Capture the cell that displays the provided text and extract its (x, y) central coordinate. 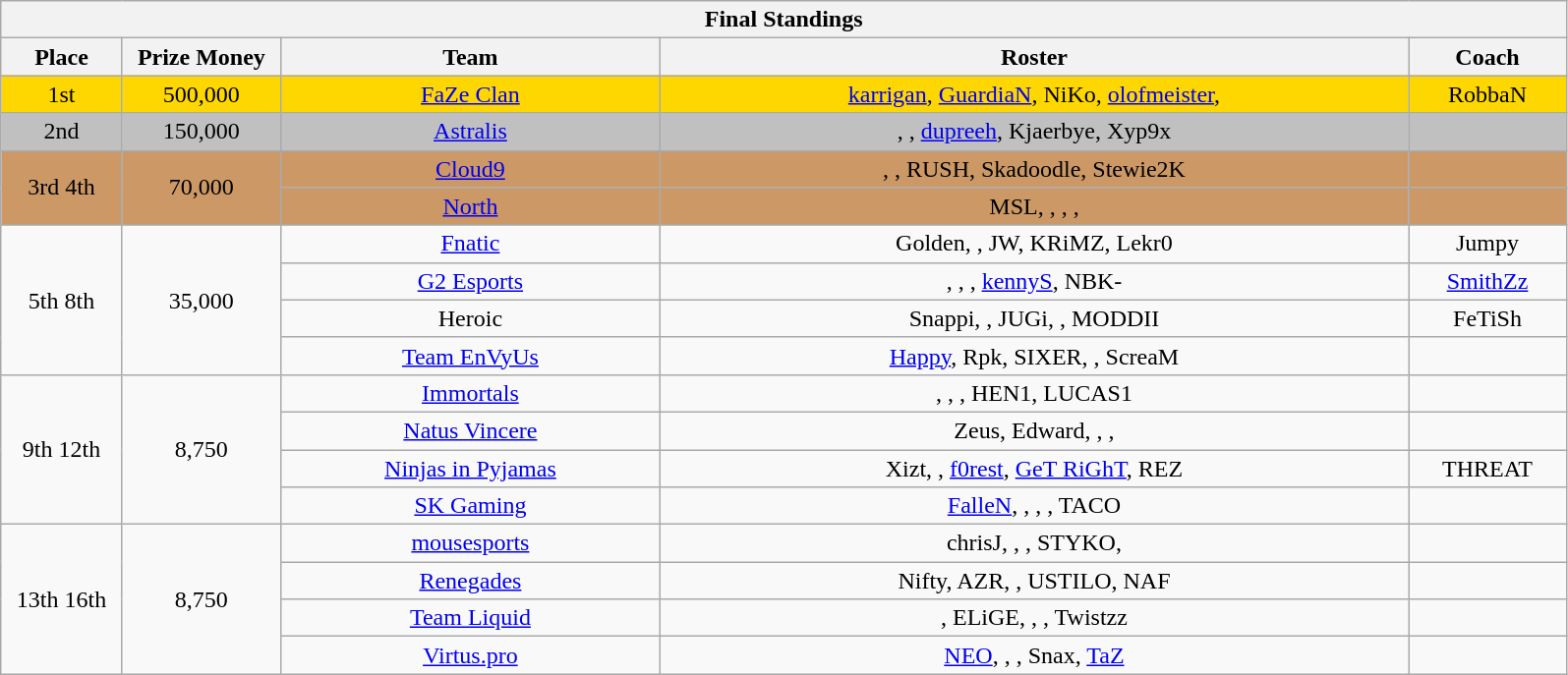
NEO, , , Snax, TaZ (1034, 655)
MSL, , , , (1034, 206)
Prize Money (201, 57)
13th 16th (62, 599)
35,000 (201, 300)
70,000 (201, 188)
Place (62, 57)
mousesports (470, 543)
THREAT (1486, 469)
Team Liquid (470, 618)
Roster (1034, 57)
Happy, Rpk, SIXER, , ScreaM (1034, 356)
150,000 (201, 132)
Cloud9 (470, 169)
RobbaN (1486, 94)
FeTiSh (1486, 318)
G2 Esports (470, 281)
Natus Vincere (470, 430)
, , dupreeh, Kjaerbye, Xyp9x (1034, 132)
, , , kennyS, NBK- (1034, 281)
, ELiGE, , , Twistzz (1034, 618)
2nd (62, 132)
Team EnVyUs (470, 356)
Snappi, , JUGi, , MODDII (1034, 318)
5th 8th (62, 300)
FalleN, , , , TACO (1034, 506)
Final Standings (784, 20)
SK Gaming (470, 506)
Golden, , JW, KRiMZ, Lekr0 (1034, 244)
Ninjas in Pyjamas (470, 469)
Nifty, AZR, , USTILO, NAF (1034, 581)
3rd 4th (62, 188)
1st (62, 94)
Team (470, 57)
Coach (1486, 57)
, , RUSH, Skadoodle, Stewie2K (1034, 169)
North (470, 206)
Immortals (470, 393)
Astralis (470, 132)
Zeus, Edward, , , (1034, 430)
Renegades (470, 581)
karrigan, GuardiaN, NiKo, olofmeister, (1034, 94)
Heroic (470, 318)
FaZe Clan (470, 94)
chrisJ, , , STYKO, (1034, 543)
Xizt, , f0rest, GeT RiGhT, REZ (1034, 469)
, , , HEN1, LUCAS1 (1034, 393)
Fnatic (470, 244)
9th 12th (62, 449)
Jumpy (1486, 244)
SmithZz (1486, 281)
500,000 (201, 94)
Virtus.pro (470, 655)
